Detect which cell encompasses the target text, then output its [X, Y] center coordinate. 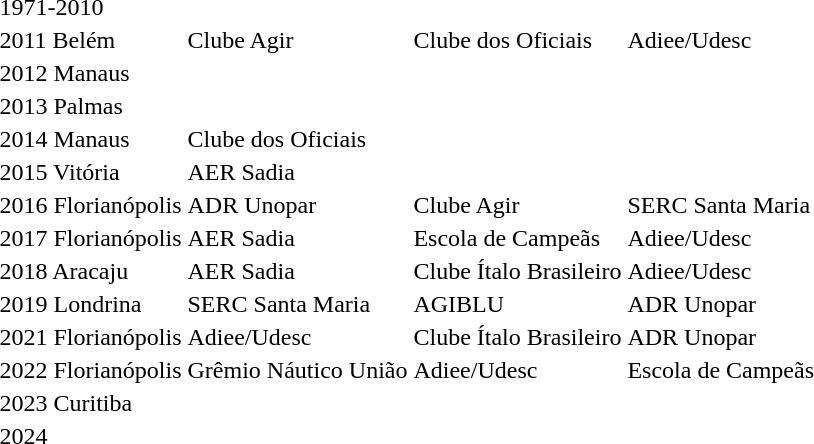
AGIBLU [518, 304]
SERC Santa Maria [298, 304]
Grêmio Náutico União [298, 370]
ADR Unopar [298, 205]
Escola de Campeãs [518, 238]
